Identify which cell holds the provided text, then report its (X, Y) central coordinate. 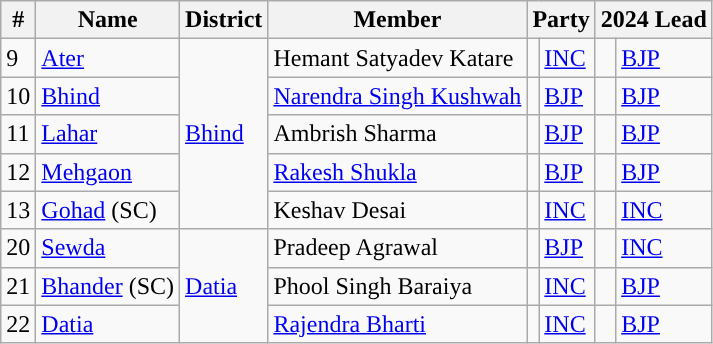
# (18, 20)
Gohad (SC) (108, 210)
12 (18, 172)
Name (108, 20)
Narendra Singh Kushwah (398, 96)
Member (398, 20)
Hemant Satyadev Katare (398, 58)
Mehgaon (108, 172)
Lahar (108, 134)
21 (18, 286)
Bhander (SC) (108, 286)
22 (18, 324)
Pradeep Agrawal (398, 248)
13 (18, 210)
20 (18, 248)
2024 Lead (654, 20)
Party (561, 20)
10 (18, 96)
Rakesh Shukla (398, 172)
District (224, 20)
9 (18, 58)
11 (18, 134)
Ambrish Sharma (398, 134)
Ater (108, 58)
Sewda (108, 248)
Keshav Desai (398, 210)
Phool Singh Baraiya (398, 286)
Rajendra Bharti (398, 324)
